Find where the given text appears and provide that cell's center as [x, y] coordinate. 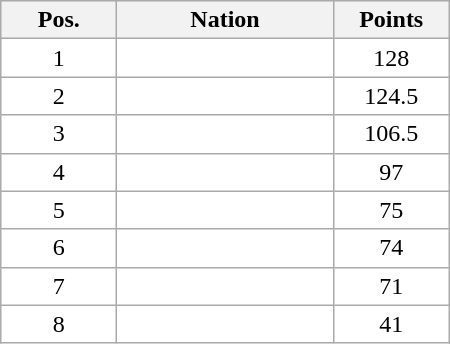
6 [59, 248]
Points [391, 20]
75 [391, 210]
8 [59, 324]
Nation [225, 20]
Pos. [59, 20]
7 [59, 286]
41 [391, 324]
3 [59, 134]
106.5 [391, 134]
128 [391, 58]
5 [59, 210]
74 [391, 248]
4 [59, 172]
71 [391, 286]
2 [59, 96]
124.5 [391, 96]
97 [391, 172]
1 [59, 58]
